Scan for the cell matching the given text and deliver its [x, y] coordinate at center. 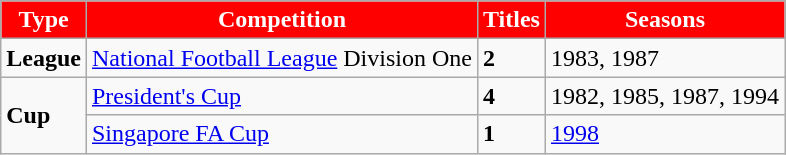
League [44, 58]
President's Cup [282, 96]
1998 [664, 134]
1983, 1987 [664, 58]
National Football League Division One [282, 58]
Cup [44, 115]
Titles [511, 20]
4 [511, 96]
Type [44, 20]
Seasons [664, 20]
1982, 1985, 1987, 1994 [664, 96]
2 [511, 58]
Singapore FA Cup [282, 134]
1 [511, 134]
Competition [282, 20]
